Identify which cell holds the provided text, then report its [x, y] central coordinate. 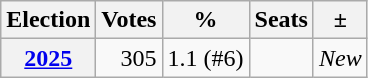
2025 [48, 58]
% [206, 20]
305 [129, 58]
Seats [281, 20]
1.1 (#6) [206, 58]
± [340, 20]
New [340, 58]
Election [48, 20]
Votes [129, 20]
